Find where the given text appears and provide that cell's center as (x, y) coordinate. 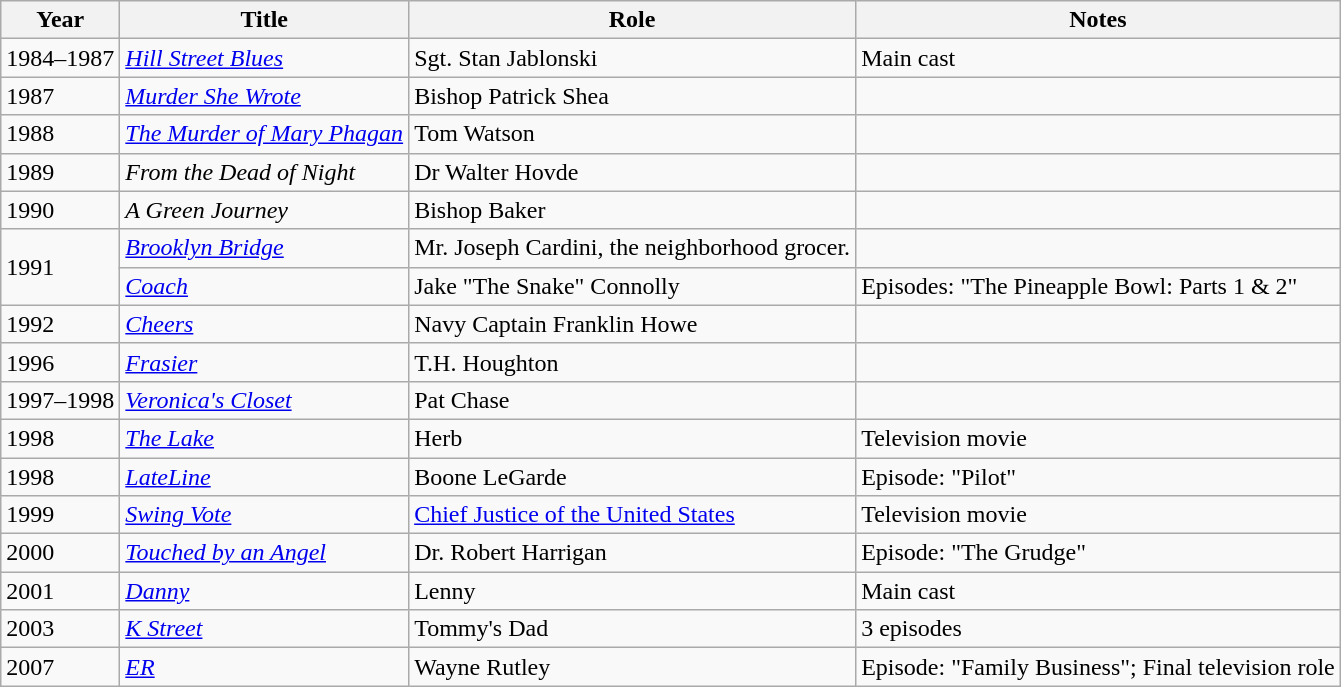
Danny (264, 591)
Notes (1098, 20)
A Green Journey (264, 210)
Touched by an Angel (264, 553)
Hill Street Blues (264, 58)
Coach (264, 286)
1999 (60, 515)
T.H. Houghton (632, 362)
Tom Watson (632, 134)
1996 (60, 362)
Year (60, 20)
Episode: "Family Business"; Final television role (1098, 667)
Brooklyn Bridge (264, 248)
Sgt. Stan Jablonski (632, 58)
Role (632, 20)
1991 (60, 267)
The Murder of Mary Phagan (264, 134)
1984–1987 (60, 58)
Wayne Rutley (632, 667)
1988 (60, 134)
From the Dead of Night (264, 172)
1997–1998 (60, 400)
Murder She Wrote (264, 96)
Dr Walter Hovde (632, 172)
Episode: "Pilot" (1098, 477)
Cheers (264, 324)
K Street (264, 629)
Swing Vote (264, 515)
Episode: "The Grudge" (1098, 553)
Frasier (264, 362)
Veronica's Closet (264, 400)
1990 (60, 210)
Dr. Robert Harrigan (632, 553)
LateLine (264, 477)
1992 (60, 324)
Bishop Baker (632, 210)
Herb (632, 438)
2000 (60, 553)
2003 (60, 629)
Jake "The Snake" Connolly (632, 286)
Episodes: "The Pineapple Bowl: Parts 1 & 2" (1098, 286)
1987 (60, 96)
Navy Captain Franklin Howe (632, 324)
2001 (60, 591)
3 episodes (1098, 629)
2007 (60, 667)
Title (264, 20)
The Lake (264, 438)
Mr. Joseph Cardini, the neighborhood grocer. (632, 248)
Chief Justice of the United States (632, 515)
Lenny (632, 591)
Pat Chase (632, 400)
ER (264, 667)
1989 (60, 172)
Tommy's Dad (632, 629)
Bishop Patrick Shea (632, 96)
Boone LeGarde (632, 477)
